Provide the [X, Y] coordinate of the cell's center where the given text is located.  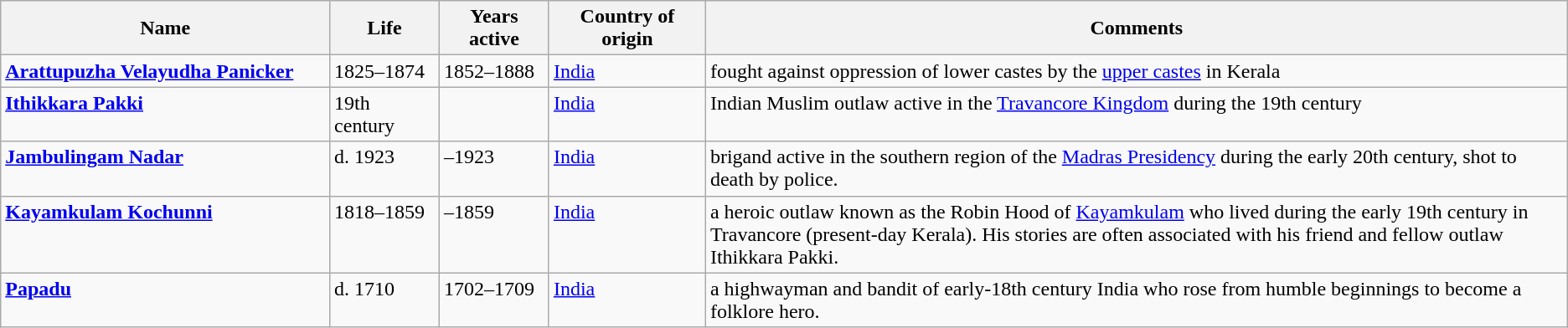
–1859 [494, 234]
a highwayman and bandit of early-18th century India who rose from humble beginnings to become a folklore hero. [1136, 300]
1852–1888 [494, 71]
–1923 [494, 169]
Name [166, 28]
Indian Muslim outlaw active in the Travancore Kingdom during the 19th century [1136, 114]
Life [385, 28]
brigand active in the southern region of the Madras Presidency during the early 20th century, shot to death by police. [1136, 169]
d. 1923 [385, 169]
Jambulingam Nadar [166, 169]
Comments [1136, 28]
1702–1709 [494, 300]
d. 1710 [385, 300]
Country of origin [627, 28]
Years active [494, 28]
1825–1874 [385, 71]
Arattupuzha Velayudha Panicker [166, 71]
19th century [385, 114]
Papadu [166, 300]
Ithikkara Pakki [166, 114]
Kayamkulam Kochunni [166, 234]
1818–1859 [385, 234]
fought against oppression of lower castes by the upper castes in Kerala [1136, 71]
